Return the (X, Y) coordinate for the center point of the cell that contains the specified text.  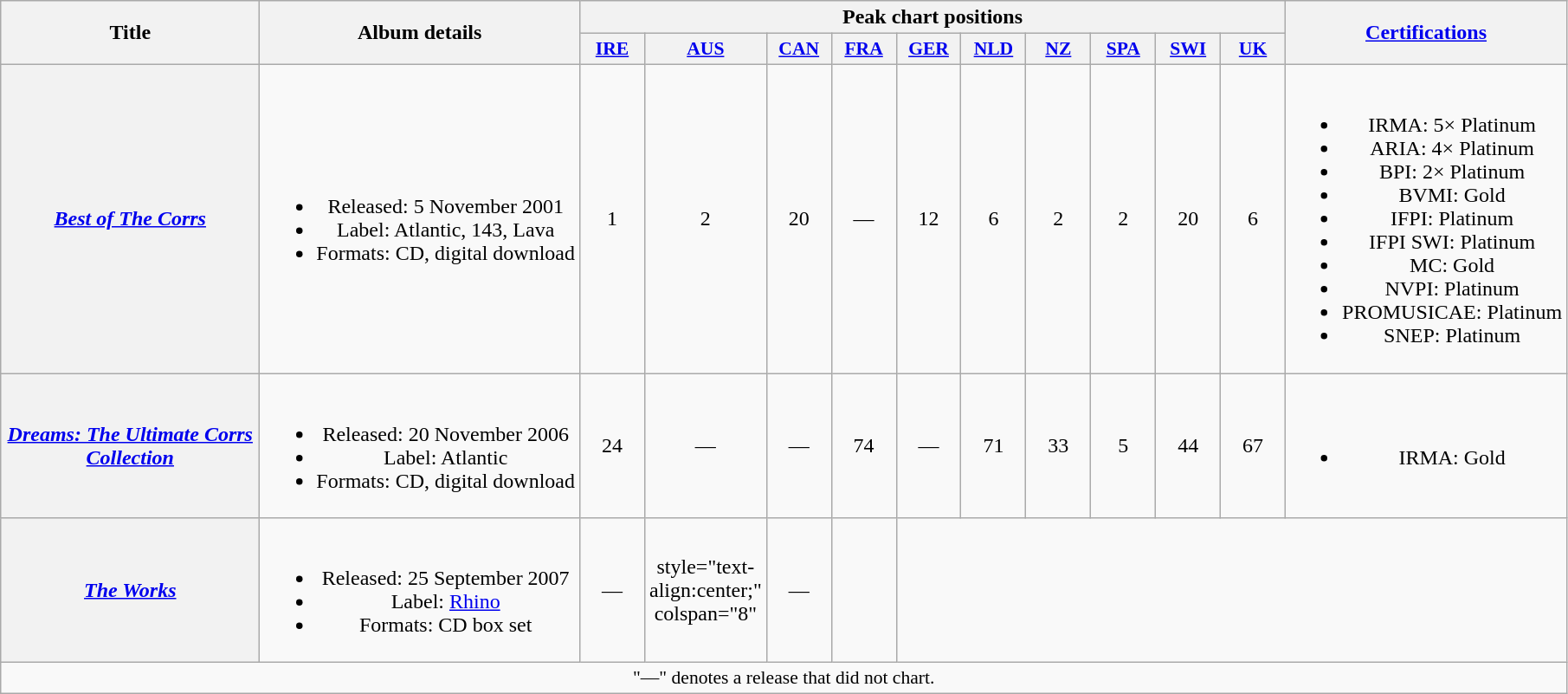
The Works (130, 591)
Album details (420, 33)
SWI (1188, 49)
44 (1188, 445)
Released: 25 September 2007Label: RhinoFormats: CD box set (420, 591)
IRMA: Gold (1427, 445)
Best of The Corrs (130, 218)
FRA (864, 49)
Released: 20 November 2006Label: AtlanticFormats: CD, digital download (420, 445)
5 (1124, 445)
UK (1254, 49)
AUS (705, 49)
NLD (994, 49)
SPA (1124, 49)
IRE (613, 49)
Certifications (1427, 33)
style="text-align:center;" colspan="8" (705, 591)
GER (928, 49)
Title (130, 33)
CAN (798, 49)
33 (1058, 445)
24 (613, 445)
Peak chart positions (933, 17)
67 (1254, 445)
NZ (1058, 49)
Dreams: The Ultimate Corrs Collection (130, 445)
"—" denotes a release that did not chart. (784, 678)
IRMA: 5× PlatinumARIA: 4× PlatinumBPI: 2× PlatinumBVMI: GoldIFPI: PlatinumIFPI SWI: PlatinumMC: GoldNVPI: PlatinumPROMUSICAE: PlatinumSNEP: Platinum (1427, 218)
12 (928, 218)
Released: 5 November 2001Label: Atlantic, 143, LavaFormats: CD, digital download (420, 218)
74 (864, 445)
1 (613, 218)
71 (994, 445)
